Identify which cell holds the provided text, then report its [x, y] central coordinate. 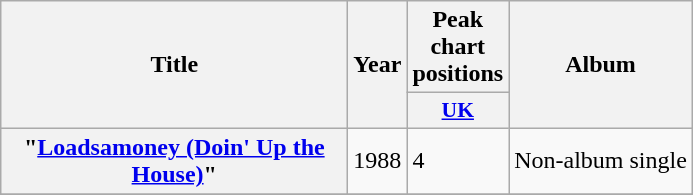
1988 [378, 160]
Peak chart positions [458, 47]
4 [458, 160]
UK [458, 111]
Title [174, 65]
Non-album single [601, 160]
Album [601, 65]
Year [378, 65]
"Loadsamoney (Doin' Up the House)" [174, 160]
